Detect which cell encompasses the target text, then output its [x, y] center coordinate. 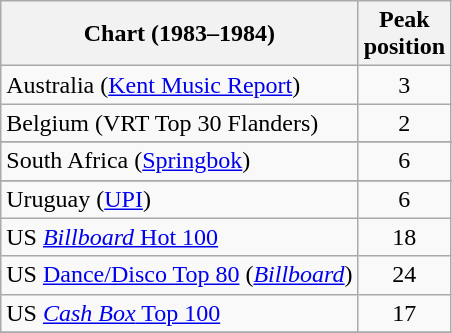
2 [404, 123]
US Cash Box Top 100 [180, 313]
18 [404, 237]
Uruguay (UPI) [180, 199]
US Billboard Hot 100 [180, 237]
South Africa (Springbok) [180, 161]
3 [404, 85]
Australia (Kent Music Report) [180, 85]
24 [404, 275]
Peakposition [404, 34]
US Dance/Disco Top 80 (Billboard) [180, 275]
Belgium (VRT Top 30 Flanders) [180, 123]
17 [404, 313]
Chart (1983–1984) [180, 34]
